Locate the cell with the specified text and output its (X, Y) center coordinate. 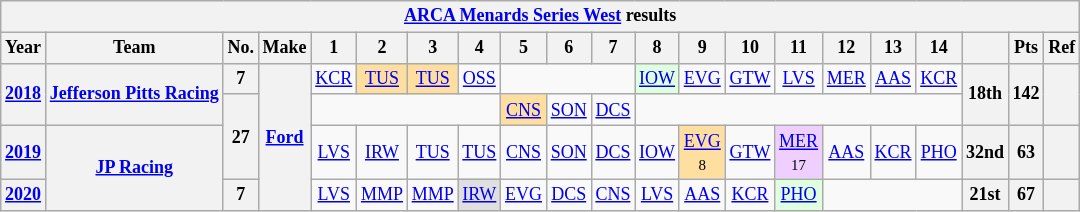
Make (284, 48)
2019 (24, 152)
10 (750, 48)
OSS (480, 78)
5 (524, 48)
Team (134, 48)
2018 (24, 94)
11 (799, 48)
1 (334, 48)
14 (939, 48)
MER (846, 78)
32nd (986, 152)
Jefferson Pitts Racing (134, 94)
12 (846, 48)
MER17 (799, 152)
27 (240, 136)
2020 (24, 194)
21st (986, 194)
67 (1026, 194)
13 (893, 48)
2 (382, 48)
EVG8 (702, 152)
Pts (1026, 48)
Ford (284, 136)
Ref (1062, 48)
6 (568, 48)
3 (432, 48)
4 (480, 48)
18th (986, 94)
9 (702, 48)
No. (240, 48)
JP Racing (134, 168)
142 (1026, 94)
8 (658, 48)
ARCA Menards Series West results (540, 16)
Year (24, 48)
63 (1026, 152)
